Return (X, Y) of the center of cell containing provided text 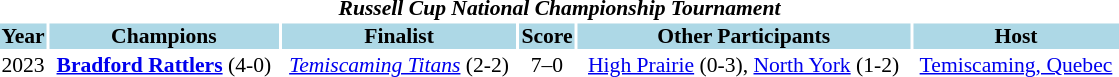
Score (548, 37)
Finalist (400, 37)
Champions (164, 37)
Year (23, 37)
Other Participants (744, 37)
Host (1016, 37)
